Pinpoint the cell where the given text exists, returning its [x, y] midpoint coordinate. 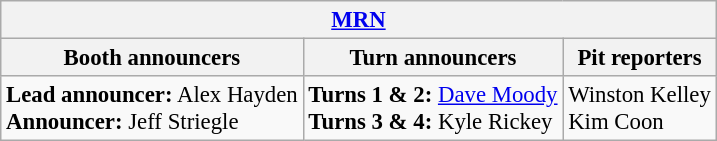
Pit reporters [640, 58]
Winston KelleyKim Coon [640, 108]
Turn announcers [433, 58]
Booth announcers [152, 58]
MRN [358, 20]
Turns 1 & 2: Dave MoodyTurns 3 & 4: Kyle Rickey [433, 108]
Lead announcer: Alex HaydenAnnouncer: Jeff Striegle [152, 108]
